Return the [X, Y] coordinate for the center point of the cell that contains the specified text.  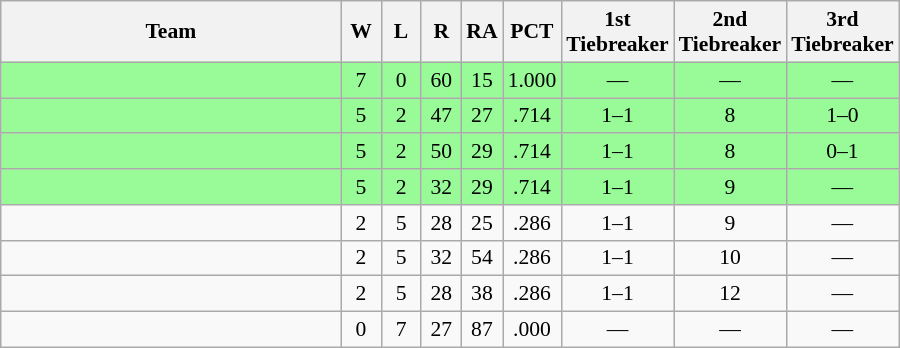
54 [482, 258]
RA [482, 32]
2nd Tiebreaker [730, 32]
L [401, 32]
Team [171, 32]
0–1 [842, 152]
47 [441, 116]
50 [441, 152]
.000 [532, 330]
3rd Tiebreaker [842, 32]
PCT [532, 32]
87 [482, 330]
12 [730, 294]
1st Tiebreaker [617, 32]
10 [730, 258]
25 [482, 223]
60 [441, 80]
38 [482, 294]
1–0 [842, 116]
15 [482, 80]
W [361, 32]
R [441, 32]
1.000 [532, 80]
